Determine the [X, Y] coordinate at the center of the cell enclosing the given text.  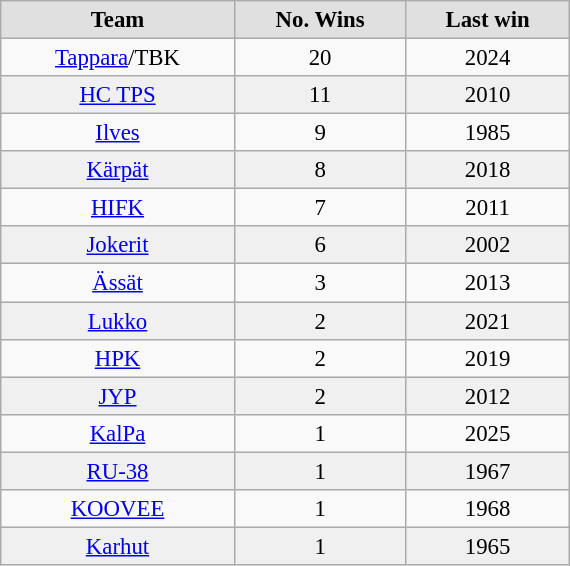
Team [118, 20]
Ässät [118, 283]
Jokerit [118, 245]
No. Wins [320, 20]
2024 [488, 58]
HIFK [118, 208]
2010 [488, 95]
KalPa [118, 433]
2002 [488, 245]
2013 [488, 283]
9 [320, 133]
11 [320, 95]
1967 [488, 471]
6 [320, 245]
Lukko [118, 321]
1965 [488, 546]
2012 [488, 396]
Karhut [118, 546]
KOOVEE [118, 509]
HPK [118, 358]
20 [320, 58]
7 [320, 208]
2025 [488, 433]
2021 [488, 321]
JYP [118, 396]
8 [320, 170]
Last win [488, 20]
1968 [488, 509]
Kärpät [118, 170]
1985 [488, 133]
2018 [488, 170]
RU-38 [118, 471]
2019 [488, 358]
2011 [488, 208]
Ilves [118, 133]
3 [320, 283]
Tappara/TBK [118, 58]
HC TPS [118, 95]
